Identify which cell holds the provided text, then report its (X, Y) central coordinate. 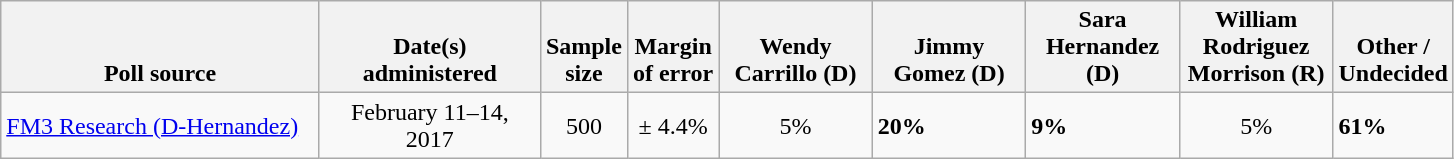
Date(s)administered (430, 47)
JimmyGomez (D) (949, 47)
20% (949, 126)
FM3 Research (D-Hernandez) (160, 126)
Samplesize (584, 47)
WendyCarrillo (D) (796, 47)
Poll source (160, 47)
9% (1103, 126)
William RodriguezMorrison (R) (1256, 47)
500 (584, 126)
± 4.4% (672, 126)
February 11–14, 2017 (430, 126)
Marginof error (672, 47)
Other /Undecided (1393, 47)
SaraHernandez (D) (1103, 47)
61% (1393, 126)
